Locate the cell with the specified text and output its (x, y) center coordinate. 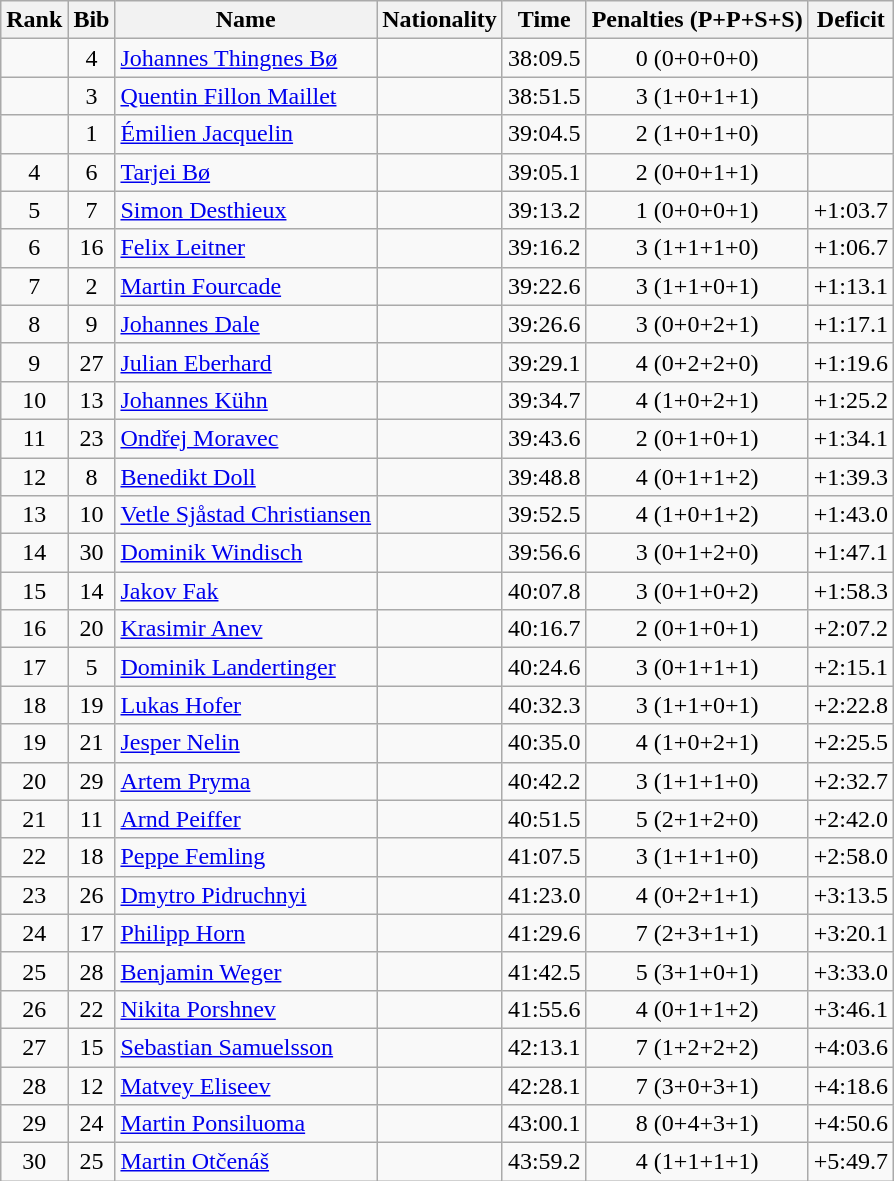
+2:15.1 (850, 667)
Benedikt Doll (246, 477)
Tarjei Bø (246, 172)
38:09.5 (544, 58)
Nikita Porshnev (246, 1009)
Vetle Sjåstad Christiansen (246, 515)
+1:06.7 (850, 248)
Penalties (P+P+S+S) (697, 20)
2 (1+0+1+0) (697, 134)
4 (0+2+1+1) (697, 895)
Dominik Landertinger (246, 667)
40:07.8 (544, 591)
Émilien Jacquelin (246, 134)
40:16.7 (544, 629)
Johannes Dale (246, 324)
Arnd Peiffer (246, 819)
Matvey Eliseev (246, 1085)
+1:47.1 (850, 553)
Bib (92, 20)
39:22.6 (544, 286)
39:29.1 (544, 362)
5 (3+1+0+1) (697, 971)
39:04.5 (544, 134)
41:07.5 (544, 857)
Simon Desthieux (246, 210)
Sebastian Samuelsson (246, 1047)
3 (0+1+2+0) (697, 553)
4 (1+0+1+2) (697, 515)
39:56.6 (544, 553)
Nationality (440, 20)
+1:43.0 (850, 515)
+2:42.0 (850, 819)
40:35.0 (544, 743)
7 (3+0+3+1) (697, 1085)
Martin Fourcade (246, 286)
39:52.5 (544, 515)
2 (92, 286)
3 (92, 96)
Jakov Fak (246, 591)
43:00.1 (544, 1124)
+4:03.6 (850, 1047)
+1:34.1 (850, 438)
Ondřej Moravec (246, 438)
39:26.6 (544, 324)
Benjamin Weger (246, 971)
4 (1+1+1+1) (697, 1162)
4 (0+2+2+0) (697, 362)
39:34.7 (544, 400)
Peppe Femling (246, 857)
Felix Leitner (246, 248)
Jesper Nelin (246, 743)
+1:17.1 (850, 324)
Rank (34, 20)
Martin Otčenáš (246, 1162)
3 (0+1+1+1) (697, 667)
8 (0+4+3+1) (697, 1124)
40:32.3 (544, 705)
1 (92, 134)
41:55.6 (544, 1009)
+2:25.5 (850, 743)
Philipp Horn (246, 933)
Lukas Hofer (246, 705)
+4:50.6 (850, 1124)
+1:25.2 (850, 400)
Quentin Fillon Maillet (246, 96)
+1:39.3 (850, 477)
Deficit (850, 20)
3 (0+0+2+1) (697, 324)
Name (246, 20)
39:16.2 (544, 248)
39:43.6 (544, 438)
41:29.6 (544, 933)
Dominik Windisch (246, 553)
1 (0+0+0+1) (697, 210)
38:51.5 (544, 96)
+4:18.6 (850, 1085)
+3:46.1 (850, 1009)
39:05.1 (544, 172)
39:48.8 (544, 477)
Johannes Thingnes Bø (246, 58)
+1:58.3 (850, 591)
3 (0+1+0+2) (697, 591)
+2:07.2 (850, 629)
3 (1+0+1+1) (697, 96)
Artem Pryma (246, 781)
+3:20.1 (850, 933)
7 (2+3+1+1) (697, 933)
2 (0+0+1+1) (697, 172)
41:42.5 (544, 971)
+3:13.5 (850, 895)
40:51.5 (544, 819)
43:59.2 (544, 1162)
+1:19.6 (850, 362)
+2:22.8 (850, 705)
Dmytro Pidruchnyi (246, 895)
+2:32.7 (850, 781)
+2:58.0 (850, 857)
40:24.6 (544, 667)
+1:13.1 (850, 286)
Martin Ponsiluoma (246, 1124)
0 (0+0+0+0) (697, 58)
42:28.1 (544, 1085)
+3:33.0 (850, 971)
Johannes Kühn (246, 400)
40:42.2 (544, 781)
39:13.2 (544, 210)
+1:03.7 (850, 210)
Krasimir Anev (246, 629)
41:23.0 (544, 895)
42:13.1 (544, 1047)
7 (1+2+2+2) (697, 1047)
5 (2+1+2+0) (697, 819)
+5:49.7 (850, 1162)
Time (544, 20)
Julian Eberhard (246, 362)
